From the cell containing the given text, extract its center point as (X, Y) coordinate. 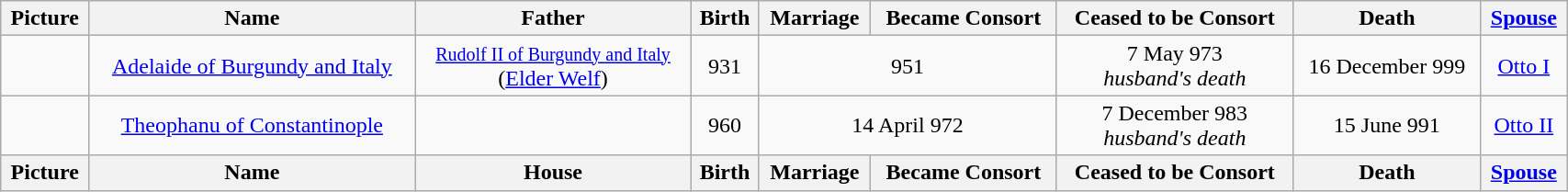
931 (725, 66)
Theophanu of Constantinople (252, 125)
House (553, 173)
Otto II (1524, 125)
951 (908, 66)
15 June 991 (1387, 125)
14 April 972 (908, 125)
7 May 973 husband's death (1175, 66)
7 December 983husband's death (1175, 125)
16 December 999 (1387, 66)
Rudolf II of Burgundy and Italy (Elder Welf) (553, 66)
Father (553, 18)
960 (725, 125)
Adelaide of Burgundy and Italy (252, 66)
Otto I (1524, 66)
